Identify which cell holds the provided text, then report its [X, Y] central coordinate. 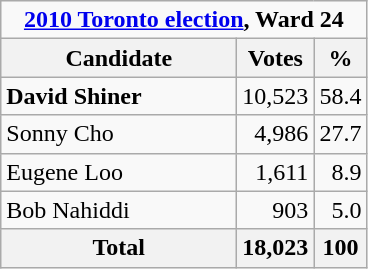
Total [119, 248]
10,523 [276, 96]
Votes [276, 58]
903 [276, 210]
5.0 [340, 210]
58.4 [340, 96]
1,611 [276, 172]
% [340, 58]
Candidate [119, 58]
Eugene Loo [119, 172]
27.7 [340, 134]
2010 Toronto election, Ward 24 [184, 20]
David Shiner [119, 96]
100 [340, 248]
Bob Nahiddi [119, 210]
Sonny Cho [119, 134]
8.9 [340, 172]
18,023 [276, 248]
4,986 [276, 134]
